Find where the given text appears and provide that cell's center as (X, Y) coordinate. 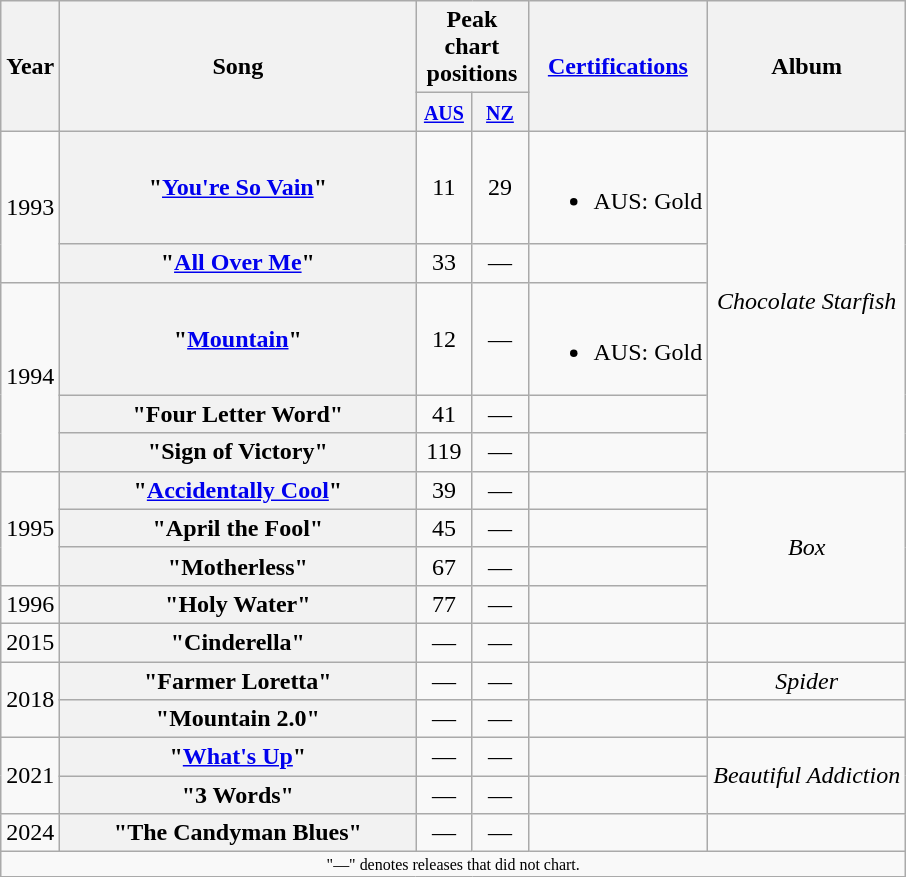
Beautiful Addiction (807, 776)
"Mountain 2.0" (238, 719)
Spider (807, 681)
1996 (30, 604)
2021 (30, 776)
"3 Words" (238, 795)
Peak chart positions (472, 47)
1994 (30, 376)
Album (807, 66)
"—" denotes releases that did not chart. (454, 864)
2015 (30, 642)
"Farmer Loretta" (238, 681)
39 (444, 490)
"Four Letter Word" (238, 414)
"Motherless" (238, 566)
33 (444, 263)
"The Candyman Blues" (238, 833)
77 (444, 604)
"All Over Me" (238, 263)
"Mountain" (238, 338)
NZ (500, 112)
67 (444, 566)
"What's Up" (238, 757)
Certifications (618, 66)
"Accidentally Cool" (238, 490)
1993 (30, 206)
Chocolate Starfish (807, 301)
1995 (30, 528)
12 (444, 338)
45 (444, 528)
2024 (30, 833)
"Sign of Victory" (238, 452)
"Holy Water" (238, 604)
Year (30, 66)
AUS (444, 112)
"You're So Vain" (238, 188)
Box (807, 547)
"Cinderella" (238, 642)
29 (500, 188)
Song (238, 66)
"April the Fool" (238, 528)
2018 (30, 700)
41 (444, 414)
119 (444, 452)
11 (444, 188)
